Output the (x, y) coordinate of the center of the cell containing the given text.  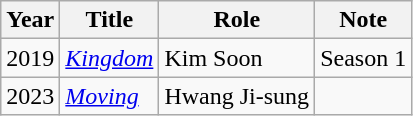
Season 1 (364, 58)
Year (30, 20)
Kingdom (110, 58)
Hwang Ji-sung (237, 96)
Title (110, 20)
2019 (30, 58)
Note (364, 20)
Kim Soon (237, 58)
2023 (30, 96)
Role (237, 20)
Moving (110, 96)
